Return [X, Y] of the center of cell containing provided text 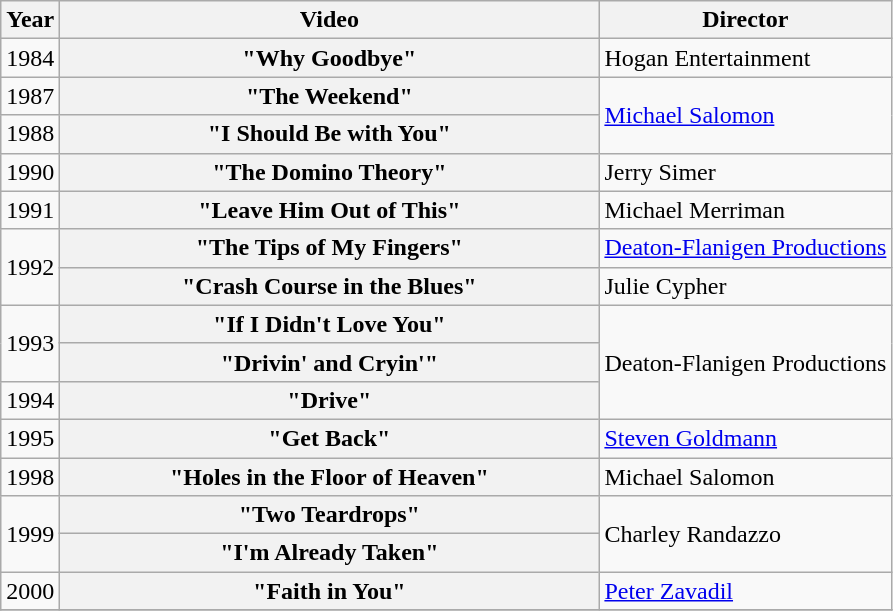
1995 [30, 438]
1988 [30, 134]
1998 [30, 477]
"Leave Him Out of This" [330, 210]
"Two Teardrops" [330, 515]
"The Tips of My Fingers" [330, 248]
1990 [30, 172]
"I'm Already Taken" [330, 553]
Jerry Simer [746, 172]
Steven Goldmann [746, 438]
1987 [30, 96]
"Get Back" [330, 438]
1984 [30, 58]
"Why Goodbye" [330, 58]
Director [746, 20]
"Drive" [330, 400]
"Faith in You" [330, 591]
"I Should Be with You" [330, 134]
"Drivin' and Cryin'" [330, 362]
1991 [30, 210]
Year [30, 20]
"Crash Course in the Blues" [330, 286]
Hogan Entertainment [746, 58]
Charley Randazzo [746, 534]
1992 [30, 267]
"Holes in the Floor of Heaven" [330, 477]
"The Domino Theory" [330, 172]
1994 [30, 400]
1999 [30, 534]
Julie Cypher [746, 286]
"If I Didn't Love You" [330, 324]
Michael Merriman [746, 210]
Peter Zavadil [746, 591]
2000 [30, 591]
"The Weekend" [330, 96]
Video [330, 20]
1993 [30, 343]
